Find where the given text appears and provide that cell's center as (X, Y) coordinate. 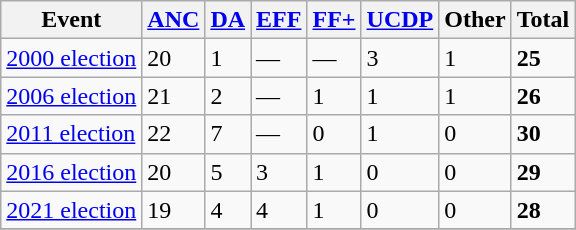
30 (543, 134)
ANC (174, 20)
2021 election (72, 210)
2011 election (72, 134)
2 (228, 96)
Event (72, 20)
2000 election (72, 58)
26 (543, 96)
25 (543, 58)
7 (228, 134)
DA (228, 20)
28 (543, 210)
EFF (279, 20)
UCDP (400, 20)
FF+ (334, 20)
2006 election (72, 96)
22 (174, 134)
29 (543, 172)
Total (543, 20)
21 (174, 96)
2016 election (72, 172)
Other (475, 20)
5 (228, 172)
19 (174, 210)
